From the cell containing the given text, extract its center point as (x, y) coordinate. 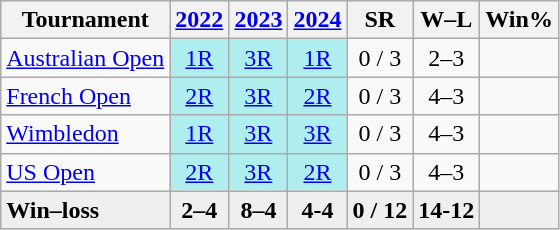
2022 (200, 20)
2–4 (200, 210)
Australian Open (86, 58)
Tournament (86, 20)
4-4 (318, 210)
8–4 (258, 210)
2023 (258, 20)
Win% (520, 20)
2–3 (446, 58)
French Open (86, 96)
14-12 (446, 210)
US Open (86, 172)
Win–loss (86, 210)
2024 (318, 20)
W–L (446, 20)
SR (380, 20)
Wimbledon (86, 134)
0 / 12 (380, 210)
